Pinpoint the cell where the given text exists, returning its [x, y] midpoint coordinate. 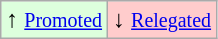
↑ Promoted [54, 20]
↓ Relegated [162, 20]
